Capture the cell that displays the provided text and extract its (X, Y) central coordinate. 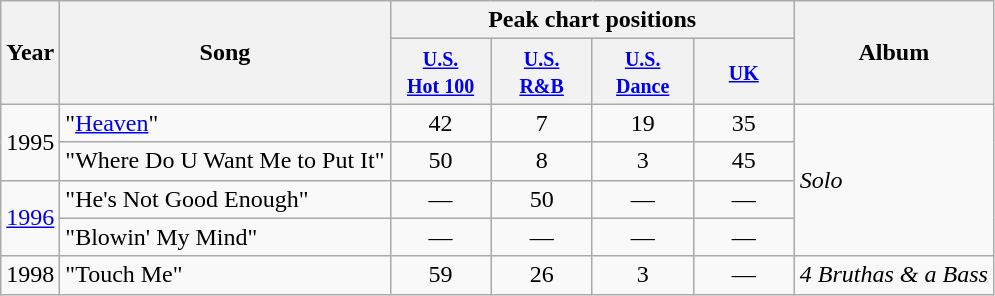
4 Bruthas & a Bass (894, 275)
U.S.Dance (642, 72)
UK (744, 72)
U.S.Hot 100 (440, 72)
19 (642, 123)
42 (440, 123)
Album (894, 52)
1995 (30, 142)
35 (744, 123)
"He's Not Good Enough" (225, 199)
45 (744, 161)
"Blowin' My Mind" (225, 237)
1996 (30, 218)
8 (542, 161)
Peak chart positions (592, 20)
"Heaven" (225, 123)
1998 (30, 275)
Song (225, 52)
"Where Do U Want Me to Put It" (225, 161)
"Touch Me" (225, 275)
Year (30, 52)
U.S.R&B (542, 72)
59 (440, 275)
7 (542, 123)
Solo (894, 180)
26 (542, 275)
